From the cell containing the given text, extract its center point as (x, y) coordinate. 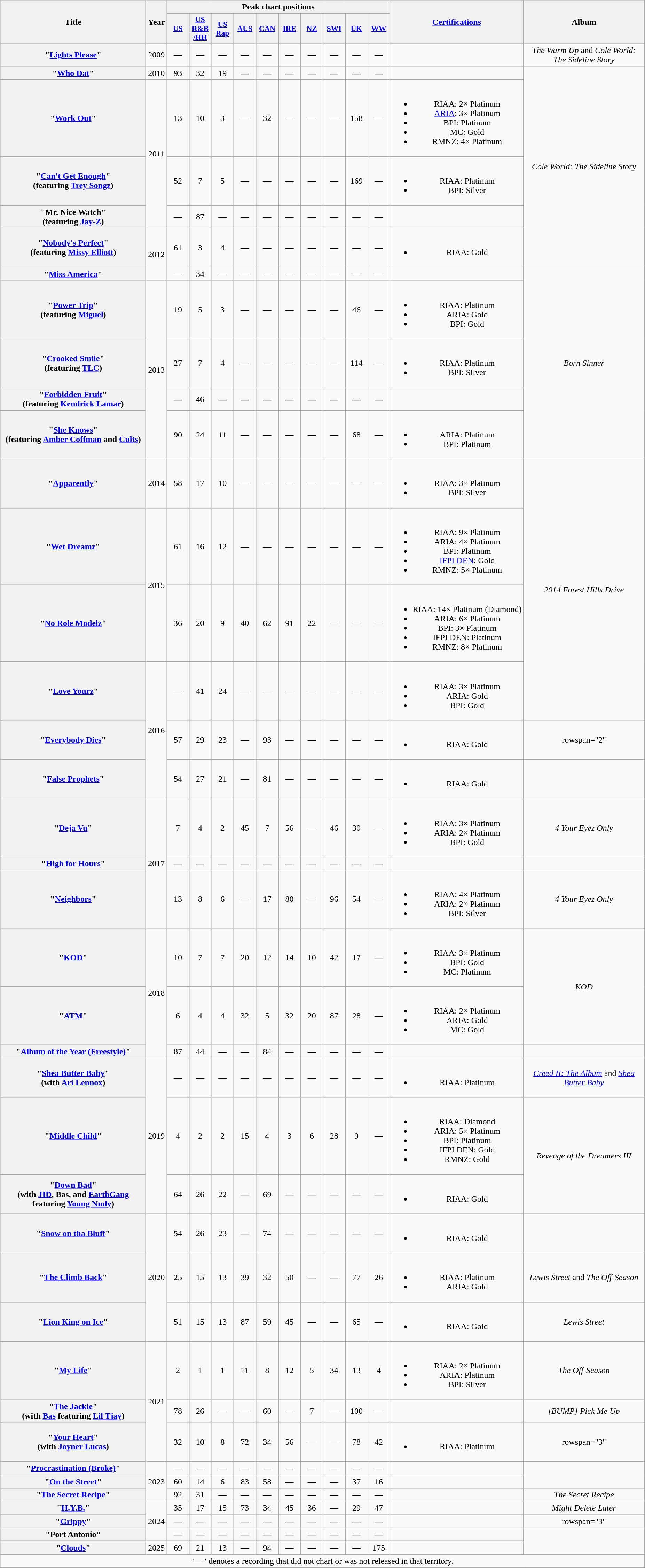
2024 (157, 1521)
CAN (267, 29)
Lewis Street and The Off-Season (584, 1278)
59 (267, 1321)
35 (178, 1508)
"High for Hours" (73, 864)
[BUMP] Pick Me Up (584, 1411)
"Power Trip"(featuring Miguel) (73, 310)
2019 (157, 1136)
RIAA: PlatinumARIA: GoldBPI: Gold (457, 310)
"Work Out" (73, 118)
2021 (157, 1402)
2013 (157, 370)
73 (245, 1508)
RIAA: 3× PlatinumARIA: 2× PlatinumBPI: Gold (457, 828)
"H.Y.B." (73, 1508)
2023 (157, 1481)
RIAA: 4× PlatinumARIA: 2× PlatinumBPI: Silver (457, 899)
158 (356, 118)
SWI (334, 29)
30 (356, 828)
81 (267, 779)
37 (356, 1481)
NZ (312, 29)
"Nobody's Perfect"(featuring Missy Elliott) (73, 248)
Cole World: The Sideline Story (584, 166)
KOD (584, 987)
41 (200, 691)
2015 (157, 585)
2016 (157, 730)
Creed II: The Album and Shea Butter Baby (584, 1078)
2012 (157, 254)
RIAA: PlatinumARIA: Gold (457, 1278)
"Forbidden Fruit"(featuring Kendrick Lamar) (73, 399)
rowspan="2" (584, 740)
RIAA: 2× PlatinumARIA: 3× PlatinumBPI: PlatinumMC: GoldRMNZ: 4× Platinum (457, 118)
"The Climb Back" (73, 1278)
52 (178, 181)
39 (245, 1278)
IRE (290, 29)
"Clouds" (73, 1548)
"Neighbors" (73, 899)
ARIA: PlatinumBPI: Platinum (457, 435)
The Warm Up and Cole World: The Sideline Story (584, 55)
"On the Street" (73, 1481)
Revenge of the Dreamers III (584, 1156)
40 (245, 623)
"Middle Child" (73, 1136)
91 (290, 623)
RIAA: 2× PlatinumARIA: PlatinumBPI: Silver (457, 1370)
"Wet Dreamz" (73, 546)
84 (267, 1051)
"Port Antonio" (73, 1535)
"Album of the Year (Freestyle)" (73, 1051)
68 (356, 435)
2010 (157, 73)
USRap (222, 29)
RIAA: 3× PlatinumBPI: Silver (457, 483)
90 (178, 435)
"Apparently" (73, 483)
31 (200, 1495)
RIAA: 3× PlatinumBPI: GoldMC: Platinum (457, 958)
2020 (157, 1278)
Peak chart positions (278, 7)
65 (356, 1321)
2018 (157, 993)
Year (157, 22)
"No Role Modelz" (73, 623)
57 (178, 740)
169 (356, 181)
51 (178, 1321)
"ATM" (73, 1016)
RIAA: 14× Platinum (Diamond)ARIA: 6× PlatinumBPI: 3× PlatinumIFPI DEN: PlatinumRMNZ: 8× Platinum (457, 623)
Title (73, 22)
"The Secret Recipe" (73, 1495)
47 (379, 1508)
US (178, 29)
"KOD" (73, 958)
"Procrastination (Broke)" (73, 1468)
77 (356, 1278)
74 (267, 1234)
AUS (245, 29)
Might Delete Later (584, 1508)
92 (178, 1495)
"The Jackie"(with Bas featuring Lil Tjay) (73, 1411)
"Mr. Nice Watch"(featuring Jay-Z) (73, 217)
2009 (157, 55)
The Off-Season (584, 1370)
62 (267, 623)
2014 (157, 483)
The Secret Recipe (584, 1495)
44 (200, 1051)
50 (290, 1278)
Lewis Street (584, 1321)
"She Knows"(featuring Amber Coffman and Cults) (73, 435)
2017 (157, 864)
83 (245, 1481)
2011 (157, 154)
"Can't Get Enough"(featuring Trey Songz) (73, 181)
"Lion King on Ice" (73, 1321)
96 (334, 899)
"Deja Vu" (73, 828)
94 (267, 1548)
USR&B/HH (200, 29)
"Grippy" (73, 1521)
"False Prophets" (73, 779)
25 (178, 1278)
"Crooked Smile"(featuring TLC) (73, 363)
"Who Dat" (73, 73)
"—" denotes a recording that did not chart or was not released in that territory. (322, 1561)
Album (584, 22)
"Lights Please" (73, 55)
UK (356, 29)
72 (245, 1442)
"Love Yourz" (73, 691)
2014 Forest Hills Drive (584, 589)
RIAA: 9× PlatinumARIA: 4× PlatinumBPI: PlatinumIFPI DEN: GoldRMNZ: 5× Platinum (457, 546)
100 (356, 1411)
RIAA: 2× PlatinumARIA: GoldMC: Gold (457, 1016)
"My Life" (73, 1370)
"Miss America" (73, 274)
Born Sinner (584, 363)
"Shea Butter Baby"(with Ari Lennox) (73, 1078)
"Everybody Dies" (73, 740)
64 (178, 1194)
2025 (157, 1548)
"Down Bad"(with JID, Bas, and EarthGang featuring Young Nudy) (73, 1194)
"Snow on tha Bluff" (73, 1234)
RIAA: 3× PlatinumARIA: GoldBPI: Gold (457, 691)
"Your Heart"(with Joyner Lucas) (73, 1442)
80 (290, 899)
114 (356, 363)
Certifications (457, 22)
RIAA: DiamondARIA: 5× PlatinumBPI: PlatinumIFPI DEN: GoldRMNZ: Gold (457, 1136)
175 (379, 1548)
WW (379, 29)
